Capture the cell that displays the provided text and extract its (X, Y) central coordinate. 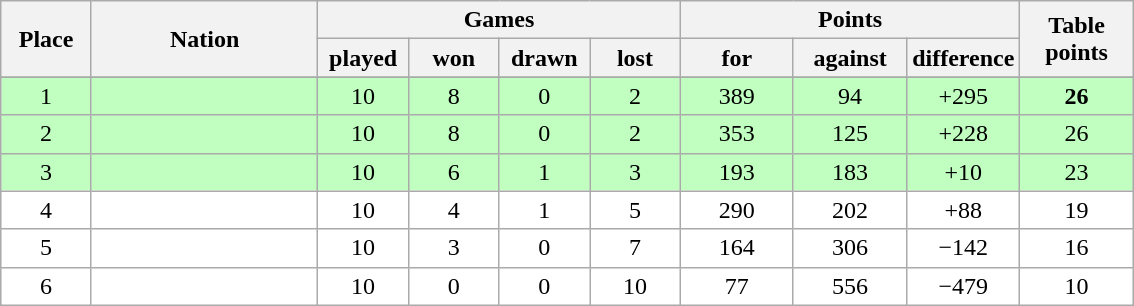
against (850, 58)
drawn (544, 58)
Nation (204, 39)
164 (736, 248)
77 (736, 286)
lost (636, 58)
193 (736, 172)
125 (850, 134)
94 (850, 96)
556 (850, 286)
389 (736, 96)
+228 (964, 134)
+295 (964, 96)
306 (850, 248)
16 (1076, 248)
played (364, 58)
Place (46, 39)
202 (850, 210)
+10 (964, 172)
7 (636, 248)
Tablepoints (1076, 39)
183 (850, 172)
19 (1076, 210)
290 (736, 210)
−479 (964, 286)
353 (736, 134)
Points (850, 20)
Games (499, 20)
won (454, 58)
+88 (964, 210)
−142 (964, 248)
difference (964, 58)
for (736, 58)
23 (1076, 172)
